Output the (X, Y) coordinate of the center of the cell containing the given text.  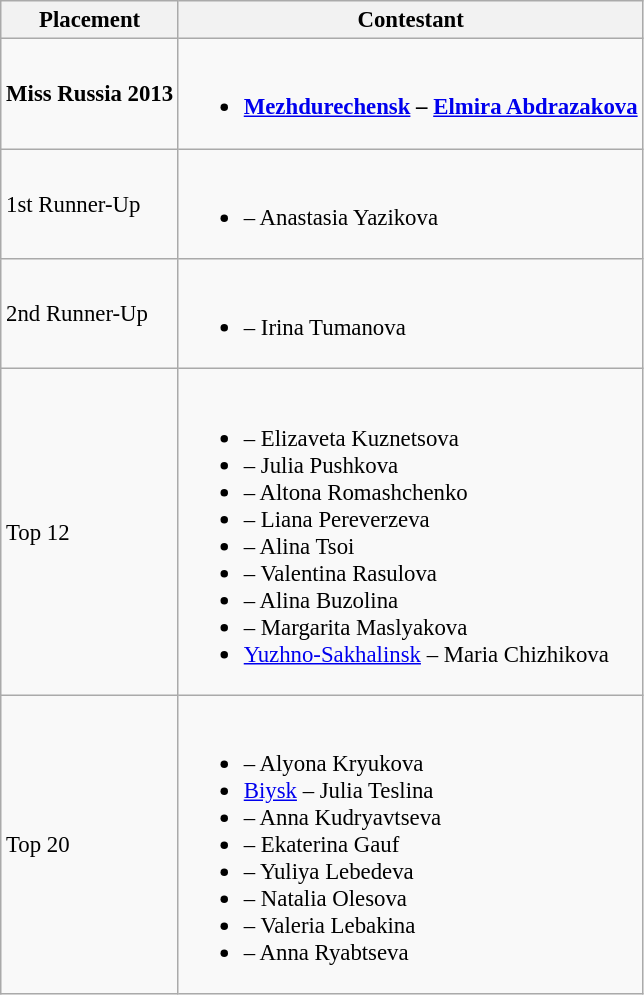
Top 12 (90, 532)
Contestant (410, 20)
Placement (90, 20)
1st Runner-Up (90, 204)
Top 20 (90, 844)
2nd Runner-Up (90, 314)
– Anastasia Yazikova (410, 204)
– Irina Tumanova (410, 314)
Miss Russia 2013 (90, 94)
Mezhdurechensk – Elmira Abdrazakova (410, 94)
– Alyona KryukovaBiysk – Julia Teslina – Anna Kudryavtseva – Ekaterina Gauf – Yuliya Lebedeva – Natalia Olesova – Valeria Lebakina – Anna Ryabtseva (410, 844)
